From the cell containing the given text, extract its center point as [x, y] coordinate. 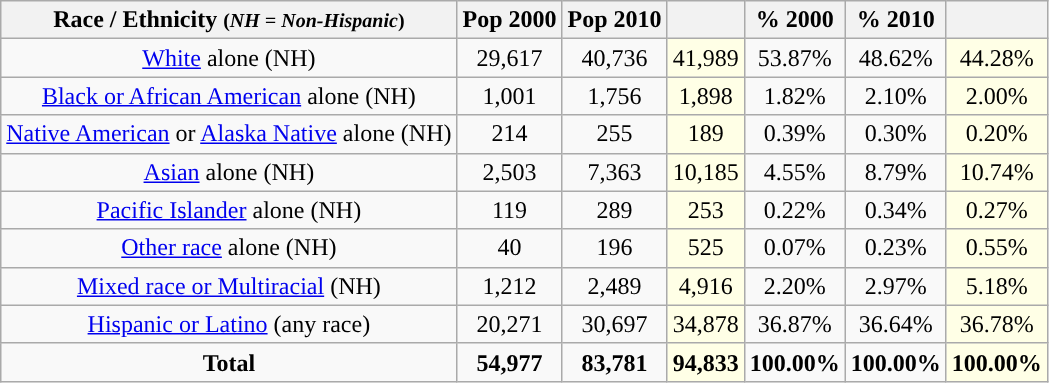
94,833 [706, 362]
83,781 [614, 362]
41,989 [706, 58]
Black or African American alone (NH) [229, 96]
214 [510, 134]
36.64% [896, 324]
Race / Ethnicity (NH = Non-Hispanic) [229, 20]
36.87% [794, 324]
34,878 [706, 324]
4,916 [706, 286]
189 [706, 134]
0.30% [896, 134]
289 [614, 210]
Pop 2010 [614, 20]
10,185 [706, 172]
196 [614, 248]
Other race alone (NH) [229, 248]
Native American or Alaska Native alone (NH) [229, 134]
40,736 [614, 58]
Hispanic or Latino (any race) [229, 324]
Pacific Islander alone (NH) [229, 210]
4.55% [794, 172]
0.23% [896, 248]
29,617 [510, 58]
0.07% [794, 248]
Total [229, 362]
2.10% [896, 96]
Mixed race or Multiracial (NH) [229, 286]
2.97% [896, 286]
20,271 [510, 324]
10.74% [996, 172]
1,001 [510, 96]
1,898 [706, 96]
7,363 [614, 172]
2,489 [614, 286]
119 [510, 210]
1,212 [510, 286]
53.87% [794, 58]
0.27% [996, 210]
2.20% [794, 286]
Pop 2000 [510, 20]
2,503 [510, 172]
0.20% [996, 134]
2.00% [996, 96]
White alone (NH) [229, 58]
% 2010 [896, 20]
40 [510, 248]
54,977 [510, 362]
5.18% [996, 286]
1.82% [794, 96]
Asian alone (NH) [229, 172]
255 [614, 134]
0.22% [794, 210]
8.79% [896, 172]
44.28% [996, 58]
36.78% [996, 324]
525 [706, 248]
0.34% [896, 210]
0.55% [996, 248]
% 2000 [794, 20]
1,756 [614, 96]
0.39% [794, 134]
30,697 [614, 324]
48.62% [896, 58]
253 [706, 210]
